For the text-containing cell, return its midpoint in [X, Y] coordinate format. 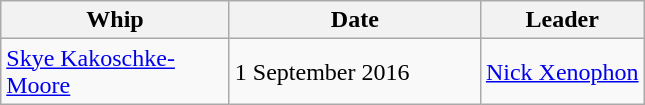
Leader [562, 20]
Nick Xenophon [562, 72]
Date [354, 20]
Whip [116, 20]
Skye Kakoschke-Moore [116, 72]
1 September 2016 [354, 72]
